Extract the [X, Y] coordinate from the center of the cell holding the provided text.  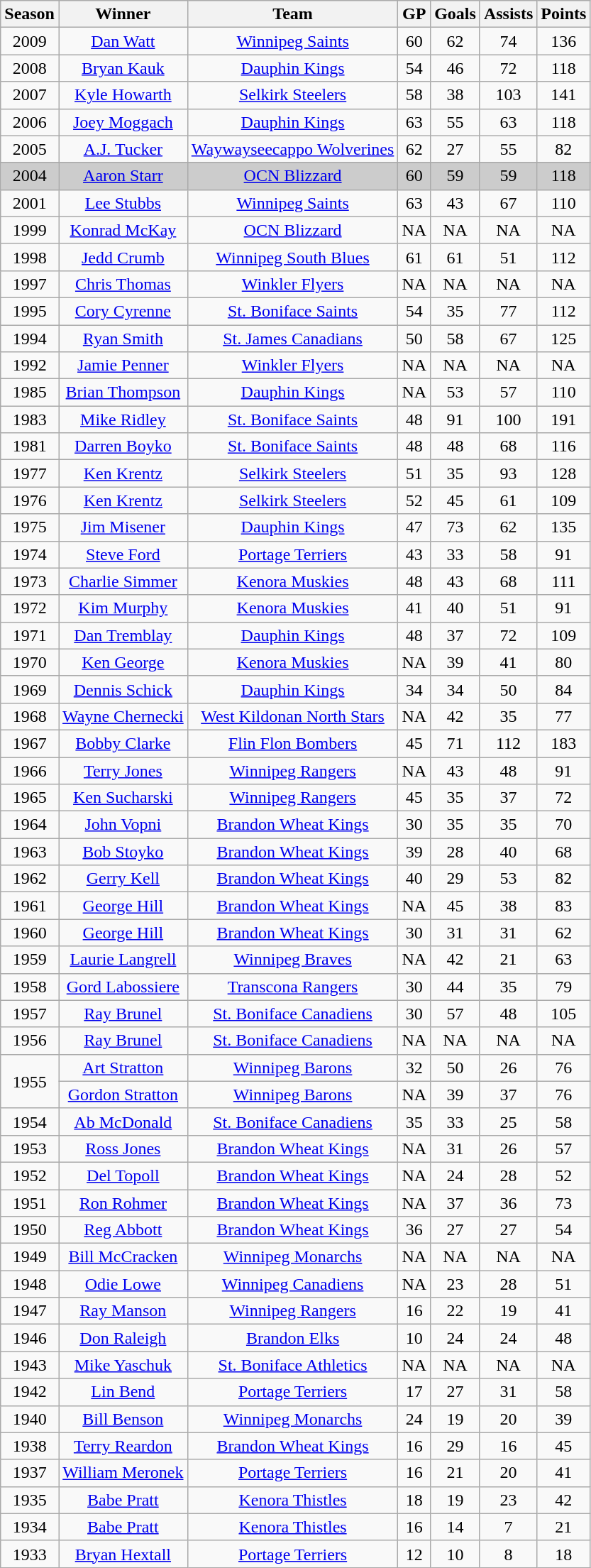
80 [563, 662]
Points [563, 14]
Don Raleigh [123, 1338]
1955 [30, 1081]
Lin Bend [123, 1392]
Laurie Langrell [123, 960]
Mike Yaschuk [123, 1365]
Mike Ridley [123, 420]
Ray Manson [123, 1311]
83 [563, 906]
Goals [455, 14]
Chris Thomas [123, 284]
Wayne Chernecki [123, 716]
GP [414, 14]
Reg Abbott [123, 1230]
1966 [30, 770]
1933 [30, 1554]
1937 [30, 1473]
John Vopni [123, 825]
32 [414, 1068]
2006 [30, 122]
1947 [30, 1311]
Aaron Starr [123, 176]
1943 [30, 1365]
1968 [30, 716]
Charlie Simmer [123, 581]
West Kildonan North Stars [292, 716]
2009 [30, 41]
Waywayseecappo Wolverines [292, 149]
136 [563, 41]
8 [508, 1554]
1954 [30, 1122]
Jedd Crumb [123, 257]
Season [30, 14]
1951 [30, 1203]
17 [414, 1392]
Kyle Howarth [123, 95]
103 [508, 95]
1960 [30, 933]
Flin Flon Bombers [292, 743]
Bryan Kauk [123, 68]
1970 [30, 662]
1975 [30, 527]
1973 [30, 581]
Del Topoll [123, 1175]
1963 [30, 852]
Assists [508, 14]
1967 [30, 743]
2005 [30, 149]
Bobby Clarke [123, 743]
1964 [30, 825]
93 [508, 473]
1974 [30, 554]
Transcona Rangers [292, 987]
Ken Sucharski [123, 798]
Cory Cyrenne [123, 311]
Joey Moggach [123, 122]
79 [563, 987]
Brian Thompson [123, 393]
Dennis Schick [123, 689]
1981 [30, 446]
Jim Misener [123, 527]
2004 [30, 176]
Gord Labossiere [123, 987]
22 [455, 1311]
Ryan Smith [123, 339]
1969 [30, 689]
1940 [30, 1419]
1971 [30, 635]
Konrad McKay [123, 230]
1948 [30, 1284]
128 [563, 473]
Ab McDonald [123, 1122]
1983 [30, 420]
1995 [30, 311]
1952 [30, 1175]
St. James Canadians [292, 339]
Bill Benson [123, 1419]
105 [563, 1014]
1972 [30, 608]
1950 [30, 1230]
1992 [30, 366]
1959 [30, 960]
Ross Jones [123, 1148]
A.J. Tucker [123, 149]
46 [455, 68]
1934 [30, 1527]
Team [292, 14]
1942 [30, 1392]
Winnipeg Canadiens [292, 1284]
Bill McCracken [123, 1257]
2001 [30, 203]
1957 [30, 1014]
Ken George [123, 662]
191 [563, 420]
St. Boniface Athletics [292, 1365]
2007 [30, 95]
Dan Tremblay [123, 635]
84 [563, 689]
Gerry Kell [123, 879]
Lee Stubbs [123, 203]
Odie Lowe [123, 1284]
Terry Reardon [123, 1446]
Art Stratton [123, 1068]
1999 [30, 230]
7 [508, 1527]
Kim Murphy [123, 608]
Darren Boyko [123, 446]
Steve Ford [123, 554]
Ron Rohmer [123, 1203]
47 [414, 527]
William Meronek [123, 1473]
Gordon Stratton [123, 1095]
1977 [30, 473]
1962 [30, 879]
1994 [30, 339]
100 [508, 420]
141 [563, 95]
44 [455, 987]
2008 [30, 68]
111 [563, 581]
1938 [30, 1446]
74 [508, 41]
1946 [30, 1338]
Winnipeg South Blues [292, 257]
Brandon Elks [292, 1338]
1965 [30, 798]
Dan Watt [123, 41]
Jamie Penner [123, 366]
135 [563, 527]
Bryan Hextall [123, 1554]
Bob Stoyko [123, 852]
70 [563, 825]
Winner [123, 14]
1935 [30, 1500]
1976 [30, 500]
Winnipeg Braves [292, 960]
1961 [30, 906]
14 [455, 1527]
1956 [30, 1041]
1998 [30, 257]
25 [508, 1122]
1997 [30, 284]
71 [455, 743]
1985 [30, 393]
125 [563, 339]
116 [563, 446]
1949 [30, 1257]
1958 [30, 987]
183 [563, 743]
12 [414, 1554]
Terry Jones [123, 770]
1953 [30, 1148]
